Determine the (x, y) coordinate at the center of the cell enclosing the given text.  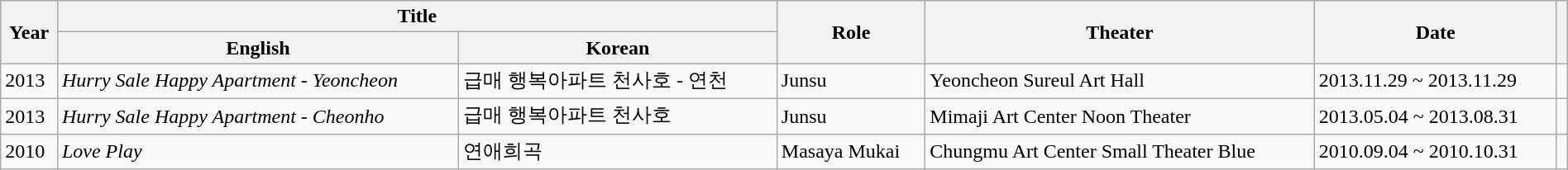
Year (30, 32)
Yeoncheon Sureul Art Hall (1120, 81)
English (258, 48)
급매 행복아파트 천사호 (617, 116)
Hurry Sale Happy Apartment - Yeoncheon (258, 81)
Theater (1120, 32)
2010.09.04 ~ 2010.10.31 (1436, 152)
Chungmu Art Center Small Theater Blue (1120, 152)
Mimaji Art Center Noon Theater (1120, 116)
급매 행복아파트 천사호 - 연천 (617, 81)
Love Play (258, 152)
Hurry Sale Happy Apartment - Cheonho (258, 116)
Korean (617, 48)
2013.11.29 ~ 2013.11.29 (1436, 81)
Date (1436, 32)
연애희곡 (617, 152)
2010 (30, 152)
Masaya Mukai (850, 152)
Role (850, 32)
Title (417, 17)
2013.05.04 ~ 2013.08.31 (1436, 116)
